Provide the [x, y] coordinate of the cell's center where the given text is located.  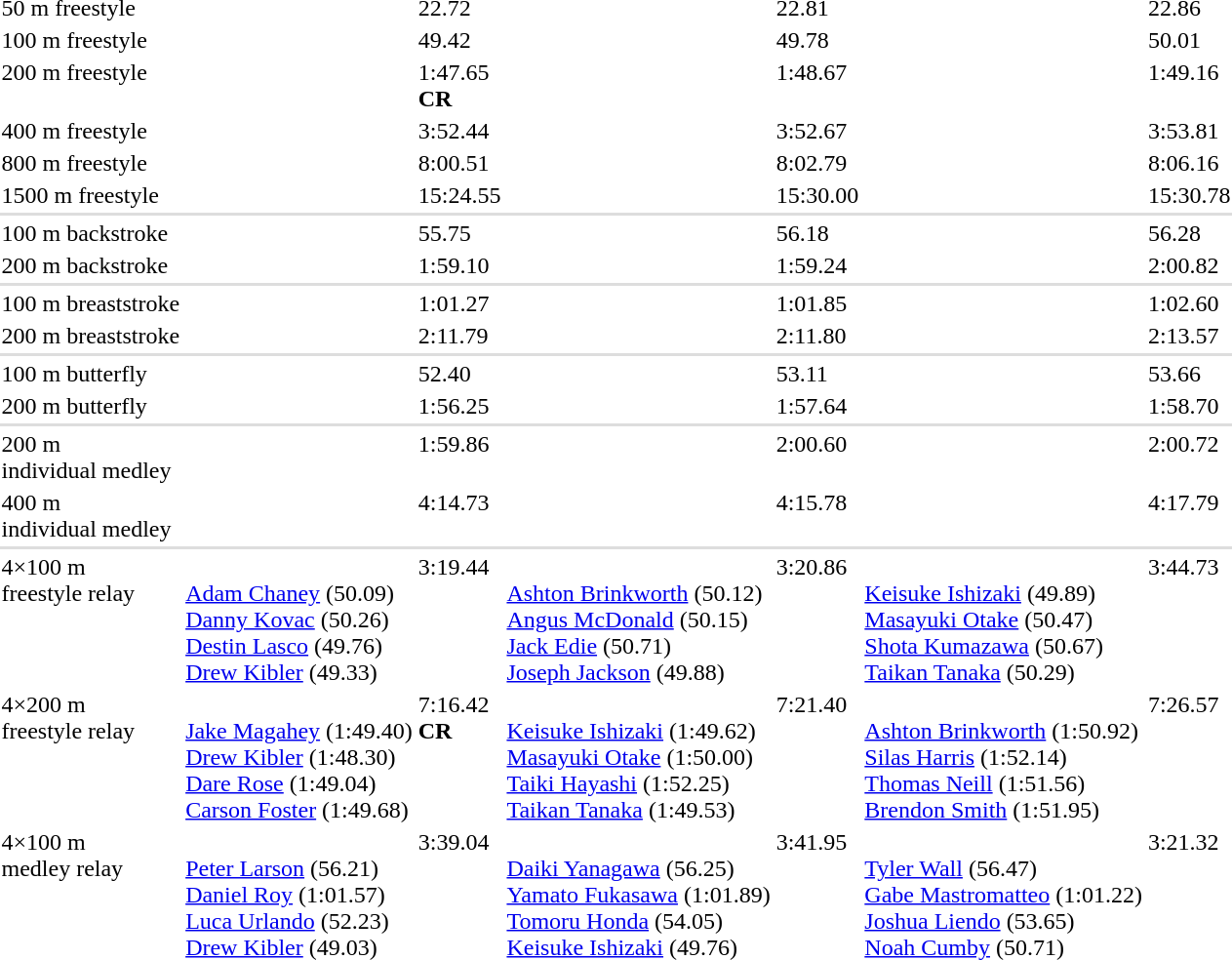
4×200 mfreestyle relay [91, 757]
1:58.70 [1189, 406]
8:00.51 [459, 163]
53.66 [1189, 374]
2:13.57 [1189, 336]
15:24.55 [459, 195]
52.40 [459, 374]
1:56.25 [459, 406]
100 m butterfly [91, 374]
4:17.79 [1189, 515]
3:20.86 [817, 620]
56.28 [1189, 233]
1:59.24 [817, 265]
200 mindividual medley [91, 457]
2:00.82 [1189, 265]
4:14.73 [459, 515]
3:19.44 [459, 620]
2:00.60 [817, 457]
7:26.57 [1189, 757]
7:16.42CR [459, 757]
Ashton Brinkworth (1:50.92)Silas Harris (1:52.14)Thomas Neill (1:51.56)Brendon Smith (1:51.95) [1004, 757]
1:57.64 [817, 406]
1:49.16 [1189, 86]
400 mindividual medley [91, 515]
200 m freestyle [91, 86]
200 m butterfly [91, 406]
1:01.27 [459, 303]
15:30.78 [1189, 195]
53.11 [817, 374]
100 m backstroke [91, 233]
7:21.40 [817, 757]
400 m freestyle [91, 131]
8:02.79 [817, 163]
1:47.65CR [459, 86]
100 m breaststroke [91, 303]
Ashton Brinkworth (50.12)Angus McDonald (50.15)Jack Edie (50.71)Joseph Jackson (49.88) [638, 620]
56.18 [817, 233]
800 m freestyle [91, 163]
3:52.67 [817, 131]
2:11.80 [817, 336]
50.01 [1189, 40]
1:48.67 [817, 86]
4×100 mfreestyle relay [91, 620]
15:30.00 [817, 195]
49.78 [817, 40]
Keisuke Ishizaki (1:49.62)Masayuki Otake (1:50.00)Taiki Hayashi (1:52.25)Taikan Tanaka (1:49.53) [638, 757]
2:11.79 [459, 336]
200 m backstroke [91, 265]
3:44.73 [1189, 620]
3:53.81 [1189, 131]
2:00.72 [1189, 457]
55.75 [459, 233]
1:59.10 [459, 265]
Adam Chaney (50.09)Danny Kovac (50.26)Destin Lasco (49.76)Drew Kibler (49.33) [299, 620]
100 m freestyle [91, 40]
49.42 [459, 40]
3:52.44 [459, 131]
1:02.60 [1189, 303]
8:06.16 [1189, 163]
200 m breaststroke [91, 336]
4:15.78 [817, 515]
Keisuke Ishizaki (49.89)Masayuki Otake (50.47)Shota Kumazawa (50.67)Taikan Tanaka (50.29) [1004, 620]
1:59.86 [459, 457]
1:01.85 [817, 303]
1500 m freestyle [91, 195]
Jake Magahey (1:49.40)Drew Kibler (1:48.30)Dare Rose (1:49.04)Carson Foster (1:49.68) [299, 757]
